Locate the cell with the specified text and output its (x, y) center coordinate. 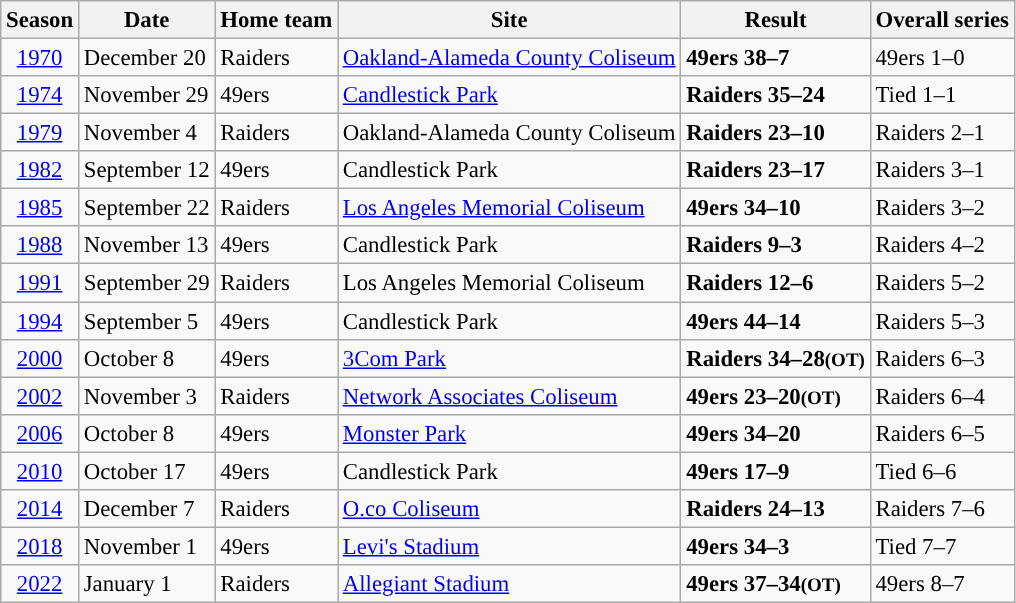
Home team (276, 20)
1988 (40, 245)
2014 (40, 509)
49ers 17–9 (776, 471)
Raiders 7–6 (942, 509)
49ers 38–7 (776, 58)
Raiders 6–5 (942, 433)
September 29 (146, 283)
49ers 34–20 (776, 433)
2022 (40, 584)
Allegiant Stadium (510, 584)
49ers 37–34(OT) (776, 584)
49ers 34–3 (776, 546)
49ers 8–7 (942, 584)
Raiders 4–2 (942, 245)
Result (776, 20)
November 4 (146, 133)
Raiders 5–3 (942, 321)
Raiders 23–17 (776, 170)
3Com Park (510, 358)
Tied 6–6 (942, 471)
September 5 (146, 321)
November 1 (146, 546)
December 20 (146, 58)
Raiders 9–3 (776, 245)
November 13 (146, 245)
Site (510, 20)
Raiders 2–1 (942, 133)
Tied 7–7 (942, 546)
Raiders 3–1 (942, 170)
2002 (40, 396)
Raiders 3–2 (942, 208)
December 7 (146, 509)
1970 (40, 58)
November 3 (146, 396)
Raiders 5–2 (942, 283)
49ers 23–20(OT) (776, 396)
1982 (40, 170)
Raiders 6–4 (942, 396)
Tied 1–1 (942, 95)
October 17 (146, 471)
O.co Coliseum (510, 509)
Network Associates Coliseum (510, 396)
49ers 1–0 (942, 58)
1979 (40, 133)
Raiders 35–24 (776, 95)
Monster Park (510, 433)
1991 (40, 283)
January 1 (146, 584)
49ers 44–14 (776, 321)
Raiders 23–10 (776, 133)
Raiders 24–13 (776, 509)
Season (40, 20)
49ers 34–10 (776, 208)
Date (146, 20)
1985 (40, 208)
Overall series (942, 20)
September 22 (146, 208)
Raiders 6–3 (942, 358)
2006 (40, 433)
Raiders 12–6 (776, 283)
1974 (40, 95)
Levi's Stadium (510, 546)
November 29 (146, 95)
2018 (40, 546)
1994 (40, 321)
September 12 (146, 170)
Raiders 34–28(OT) (776, 358)
2010 (40, 471)
2000 (40, 358)
